Capture the cell that displays the provided text and extract its [x, y] central coordinate. 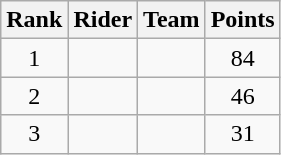
46 [242, 96]
Team [172, 20]
84 [242, 58]
Points [242, 20]
2 [34, 96]
1 [34, 58]
Rider [103, 20]
3 [34, 134]
Rank [34, 20]
31 [242, 134]
